Detect which cell encompasses the target text, then output its (X, Y) center coordinate. 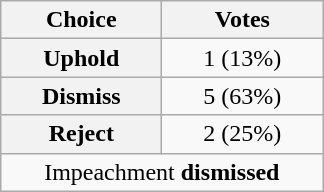
Uphold (82, 58)
Dismiss (82, 96)
Reject (82, 134)
1 (13%) (242, 58)
Votes (242, 20)
2 (25%) (242, 134)
5 (63%) (242, 96)
Impeachment dismissed (162, 172)
Choice (82, 20)
